Output the [x, y] coordinate of the center of the cell containing the given text.  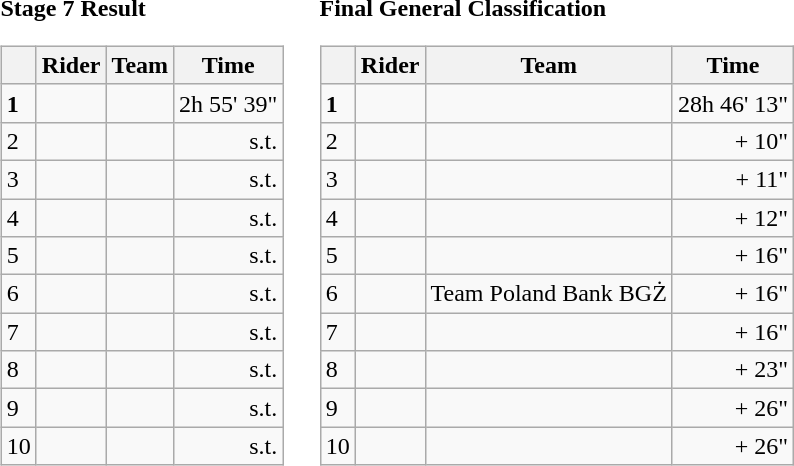
+ 23" [732, 370]
+ 10" [732, 141]
2h 55' 39" [228, 103]
+ 12" [732, 217]
+ 11" [732, 179]
Team Poland Bank BGŻ [548, 294]
28h 46' 13" [732, 103]
